Search for the cell housing the specified text and yield its (X, Y) center coordinate. 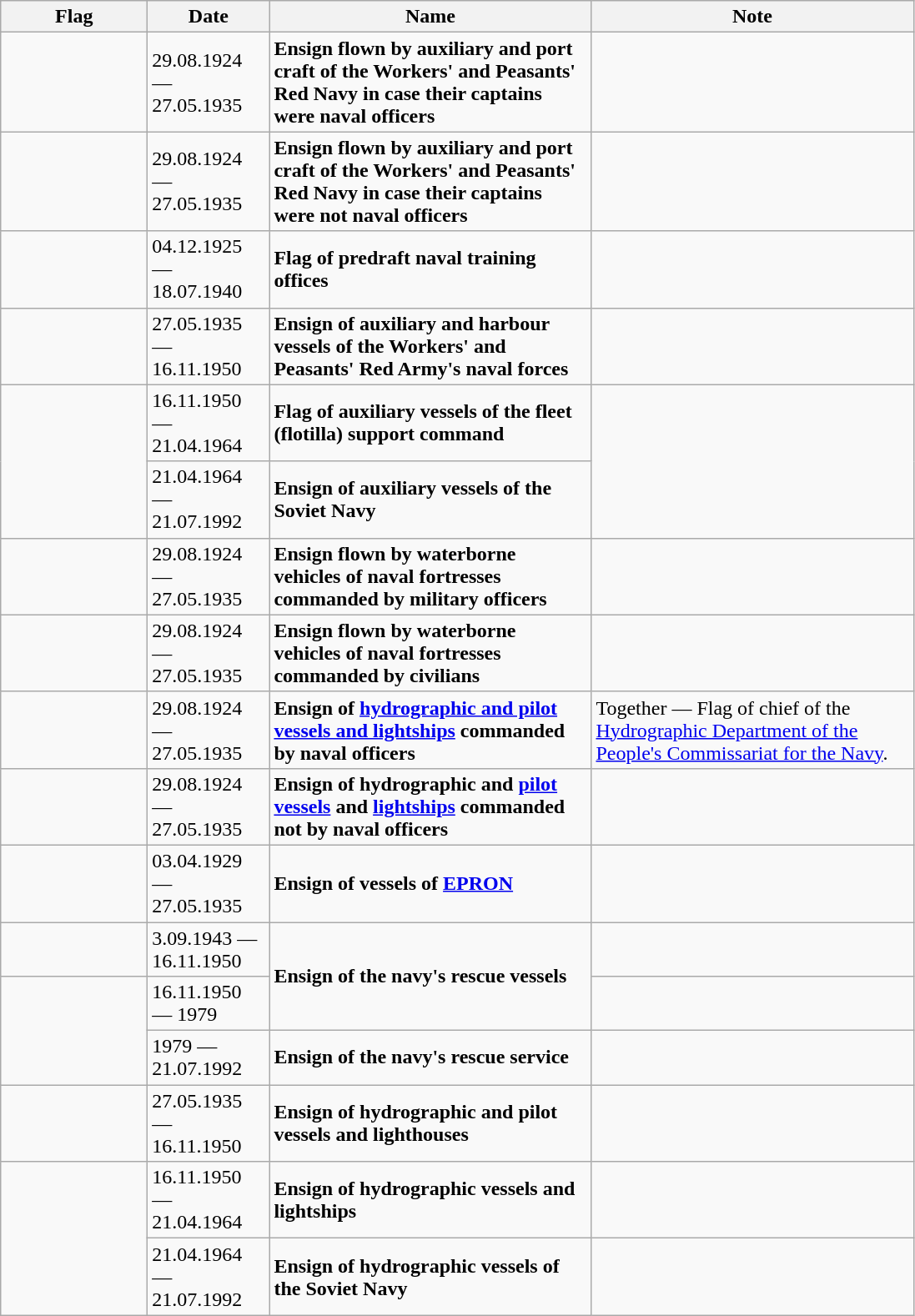
3.09.1943 — 16.11.1950 (209, 949)
Ensign of auxiliary and harbour vessels of the Workers' and Peasants' Red Army's naval forces (430, 346)
Ensign of the navy's rescue service (430, 1057)
Ensign of the navy's rescue vessels (430, 977)
Flag (74, 17)
Ensign of hydrographic vessels of the Soviet Navy (430, 1277)
Ensign of hydrographic and pilot vessels and lightships commanded not by naval officers (430, 806)
Date (209, 17)
Ensign flown by auxiliary and port craft of the Workers' and Peasants' Red Navy in case their captains were not naval officers (430, 182)
Ensign of auxiliary vessels of the Soviet Navy (430, 500)
Ensign of hydrographic vessels and lightships (430, 1200)
Ensign flown by waterborne vehicles of naval fortresses commanded by military officers (430, 576)
Ensign of vessels of EPRON (430, 883)
Ensign of hydrographic and pilot vessels and lightships commanded by naval officers (430, 730)
Name (430, 17)
16.11.1950 — 1979 (209, 1004)
Ensign flown by waterborne vehicles of naval fortresses commanded by civilians (430, 653)
Note (752, 17)
Ensign flown by auxiliary and port craft of the Workers' and Peasants' Red Navy in case their captains were naval officers (430, 82)
Flag of auxiliary vessels of the fleet (flotilla) support command (430, 423)
03.04.1929 — 27.05.1935 (209, 883)
Flag of predraft naval training offices (430, 269)
Ensign of hydrographic and pilot vessels and lighthouses (430, 1123)
1979 — 21.07.1992 (209, 1057)
04.12.1925 — 18.07.1940 (209, 269)
Together — Flag of chief of the Hydrographic Department of the People's Commissariat for the Navy. (752, 730)
